Pinpoint the cell where the given text exists, returning its [x, y] midpoint coordinate. 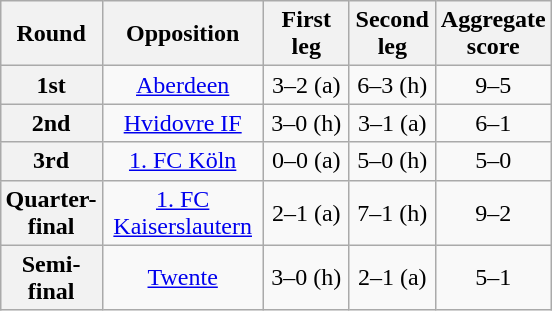
Aberdeen [182, 85]
9–2 [493, 212]
Aggregate score [493, 34]
3–2 (a) [306, 85]
Second leg [392, 34]
6–1 [493, 123]
5–1 [493, 278]
Hvidovre IF [182, 123]
6–3 (h) [392, 85]
1st [51, 85]
Round [51, 34]
9–5 [493, 85]
7–1 (h) [392, 212]
3rd [51, 161]
1. FC Kaiserslautern [182, 212]
0–0 (a) [306, 161]
5–0 (h) [392, 161]
1. FC Köln [182, 161]
3–1 (a) [392, 123]
2nd [51, 123]
Semi-final [51, 278]
5–0 [493, 161]
Quarter-final [51, 212]
Opposition [182, 34]
Twente [182, 278]
First leg [306, 34]
